Pinpoint the cell where the given text exists, returning its [X, Y] midpoint coordinate. 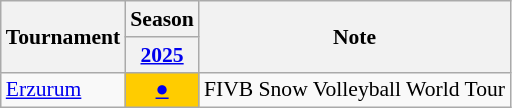
● [162, 90]
Erzurum [63, 90]
Season [162, 19]
2025 [162, 55]
Note [354, 36]
FIVB Snow Volleyball World Tour [354, 90]
Tournament [63, 36]
